Return (X, Y) of the center of cell containing provided text 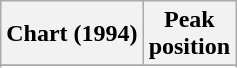
Chart (1994) (72, 34)
Peakposition (189, 34)
